Identify which cell holds the provided text, then report its (x, y) central coordinate. 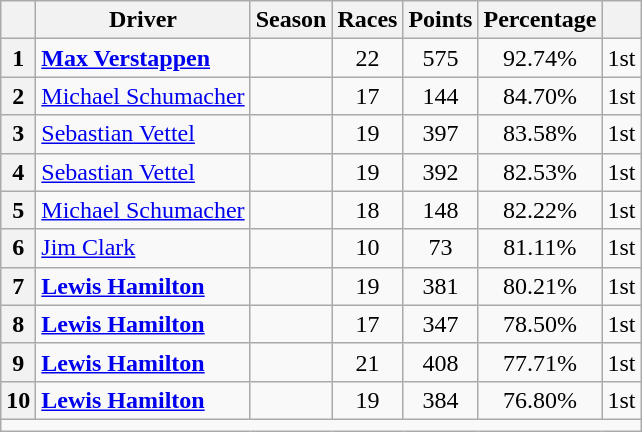
Jim Clark (143, 248)
Races (368, 20)
Season (291, 20)
Driver (143, 20)
397 (440, 134)
7 (18, 286)
408 (440, 362)
84.70% (540, 96)
22 (368, 58)
1 (18, 58)
347 (440, 324)
18 (368, 210)
Points (440, 20)
3 (18, 134)
392 (440, 172)
8 (18, 324)
148 (440, 210)
78.50% (540, 324)
76.80% (540, 400)
381 (440, 286)
384 (440, 400)
77.71% (540, 362)
4 (18, 172)
575 (440, 58)
82.22% (540, 210)
73 (440, 248)
80.21% (540, 286)
5 (18, 210)
Percentage (540, 20)
2 (18, 96)
82.53% (540, 172)
21 (368, 362)
6 (18, 248)
92.74% (540, 58)
144 (440, 96)
81.11% (540, 248)
Max Verstappen (143, 58)
83.58% (540, 134)
9 (18, 362)
